Scan for the cell matching the given text and deliver its (x, y) coordinate at center. 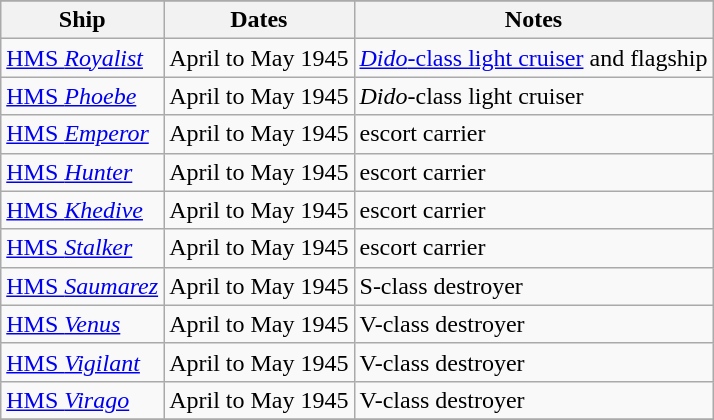
HMS Stalker (82, 248)
HMS Phoebe (82, 96)
HMS Emperor (82, 134)
S-class destroyer (534, 286)
Dido-class light cruiser and flagship (534, 58)
HMS Vigilant (82, 362)
Notes (534, 20)
HMS Royalist (82, 58)
HMS Venus (82, 324)
HMS Virago (82, 400)
Dido-class light cruiser (534, 96)
Ship (82, 20)
HMS Khedive (82, 210)
HMS Hunter (82, 172)
Dates (259, 20)
HMS Saumarez (82, 286)
